Detect which cell encompasses the target text, then output its (X, Y) center coordinate. 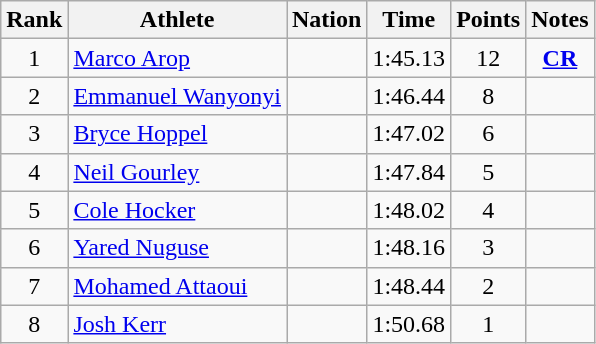
Mohamed Attaoui (178, 286)
1:46.44 (409, 96)
Cole Hocker (178, 210)
1:45.13 (409, 58)
Yared Nuguse (178, 248)
1:48.44 (409, 286)
1:47.02 (409, 134)
Neil Gourley (178, 172)
Marco Arop (178, 58)
Nation (326, 20)
Josh Kerr (178, 324)
1:47.84 (409, 172)
Athlete (178, 20)
Notes (560, 20)
1:50.68 (409, 324)
Time (409, 20)
Points (488, 20)
Emmanuel Wanyonyi (178, 96)
1:48.16 (409, 248)
Bryce Hoppel (178, 134)
7 (34, 286)
12 (488, 58)
1:48.02 (409, 210)
CR (560, 58)
Rank (34, 20)
